Return [X, Y] of the center of cell containing provided text 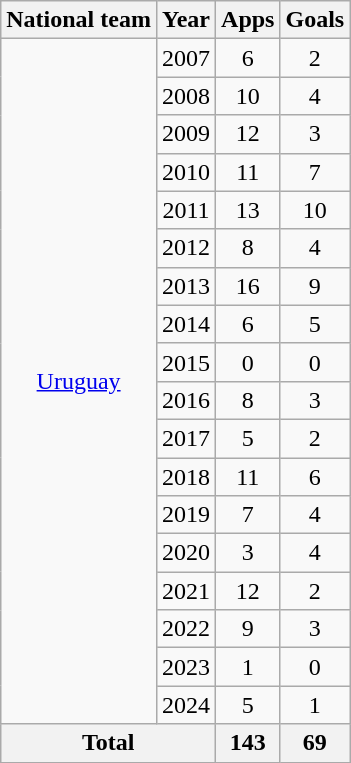
National team [79, 20]
Uruguay [79, 382]
2016 [186, 400]
2022 [186, 629]
2013 [186, 286]
2015 [186, 362]
143 [248, 743]
2020 [186, 553]
2010 [186, 172]
2012 [186, 248]
16 [248, 286]
Total [108, 743]
2008 [186, 96]
2018 [186, 477]
2021 [186, 591]
2011 [186, 210]
2007 [186, 58]
13 [248, 210]
Apps [248, 20]
Year [186, 20]
2019 [186, 515]
69 [315, 743]
2014 [186, 324]
2009 [186, 134]
2024 [186, 705]
Goals [315, 20]
2023 [186, 667]
2017 [186, 438]
